Output the [X, Y] coordinate of the center of the cell containing the given text.  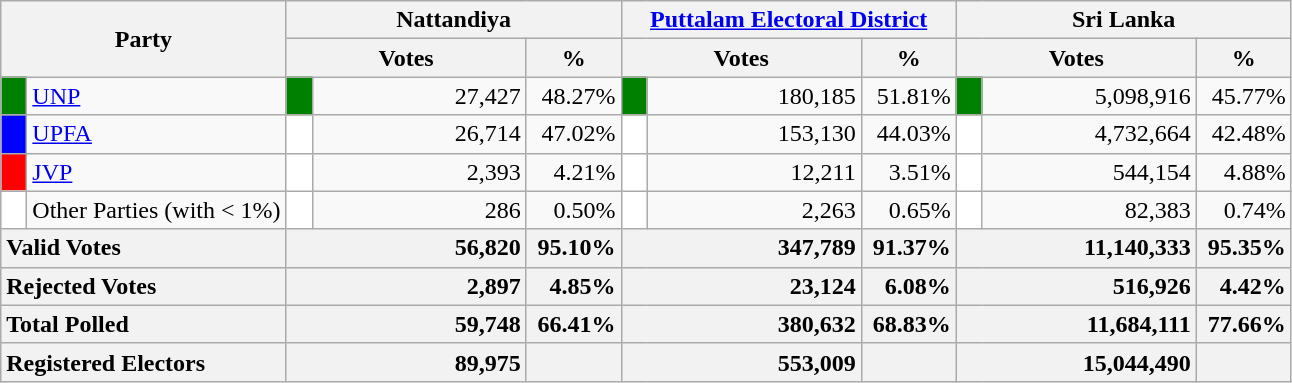
2,897 [406, 286]
89,975 [406, 362]
180,185 [754, 96]
Valid Votes [144, 248]
23,124 [741, 286]
UNP [156, 96]
Total Polled [144, 324]
11,140,333 [1076, 248]
51.81% [908, 96]
0.74% [1244, 210]
12,211 [754, 172]
3.51% [908, 172]
516,926 [1076, 286]
48.27% [574, 96]
0.65% [908, 210]
544,154 [1089, 172]
153,130 [754, 134]
Party [144, 39]
4.21% [574, 172]
347,789 [741, 248]
26,714 [419, 134]
95.10% [574, 248]
4.85% [574, 286]
0.50% [574, 210]
44.03% [908, 134]
4,732,664 [1089, 134]
553,009 [741, 362]
77.66% [1244, 324]
JVP [156, 172]
27,427 [419, 96]
4.42% [1244, 286]
82,383 [1089, 210]
68.83% [908, 324]
47.02% [574, 134]
2,393 [419, 172]
59,748 [406, 324]
95.35% [1244, 248]
Registered Electors [144, 362]
6.08% [908, 286]
Puttalam Electoral District [788, 20]
45.77% [1244, 96]
Sri Lanka [1124, 20]
2,263 [754, 210]
286 [419, 210]
4.88% [1244, 172]
91.37% [908, 248]
15,044,490 [1076, 362]
Rejected Votes [144, 286]
Other Parties (with < 1%) [156, 210]
380,632 [741, 324]
UPFA [156, 134]
Nattandiya [454, 20]
11,684,111 [1076, 324]
5,098,916 [1089, 96]
66.41% [574, 324]
56,820 [406, 248]
42.48% [1244, 134]
